From the cell containing the given text, extract its center point as [x, y] coordinate. 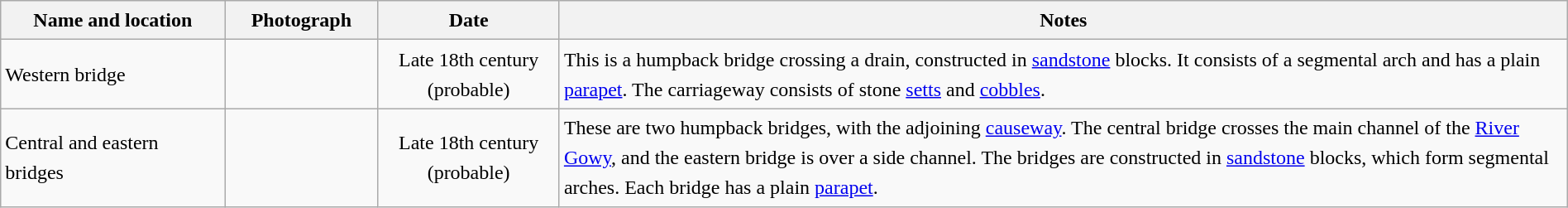
Name and location [112, 20]
Notes [1064, 20]
Date [468, 20]
Central and eastern bridges [112, 157]
Western bridge [112, 75]
Photograph [301, 20]
